Scan for the cell matching the given text and deliver its (x, y) coordinate at center. 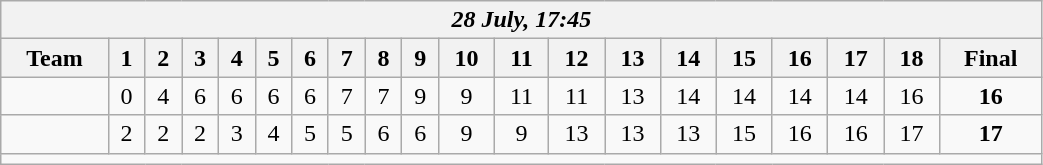
Final (990, 58)
28 July, 17:45 (522, 20)
8 (384, 58)
Team (54, 58)
12 (577, 58)
18 (912, 58)
10 (467, 58)
1 (126, 58)
0 (126, 96)
